Search for the cell housing the specified text and yield its (X, Y) center coordinate. 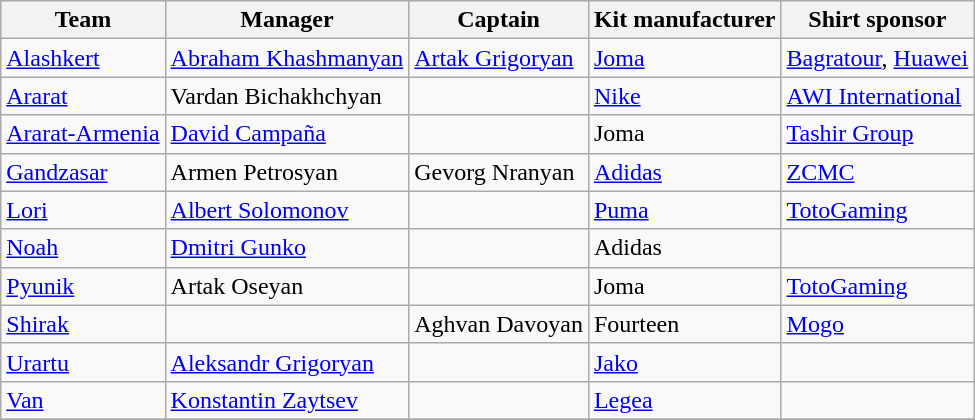
Aghvan Davoyan (499, 324)
David Campaña (287, 134)
Captain (499, 20)
Urartu (83, 362)
Abraham Khashmanyan (287, 58)
Ararat-Armenia (83, 134)
Alashkert (83, 58)
Nike (684, 96)
AWI International (878, 96)
Dmitri Gunko (287, 248)
Vardan Bichakhchyan (287, 96)
Fourteen (684, 324)
Team (83, 20)
Armen Petrosyan (287, 172)
Noah (83, 248)
Bagratour, Huawei (878, 58)
Mogo (878, 324)
Kit manufacturer (684, 20)
Jako (684, 362)
ZCMC (878, 172)
Albert Solomonov (287, 210)
Ararat (83, 96)
Artak Grigoryan (499, 58)
Gevorg Nranyan (499, 172)
Puma (684, 210)
Artak Oseyan (287, 286)
Pyunik (83, 286)
Tashir Group (878, 134)
Konstantin Zaytsev (287, 400)
Shirt sponsor (878, 20)
Van (83, 400)
Legea (684, 400)
Shirak (83, 324)
Manager (287, 20)
Aleksandr Grigoryan (287, 362)
Gandzasar (83, 172)
Lori (83, 210)
